Return the [X, Y] coordinate for the center point of the cell that contains the specified text.  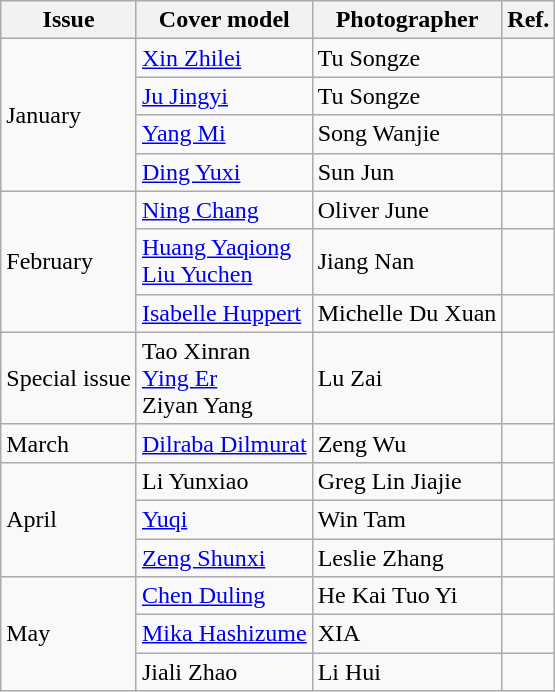
Greg Lin Jiajie [407, 481]
Zeng Shunxi [224, 557]
Ju Jingyi [224, 96]
Leslie Zhang [407, 557]
Issue [69, 20]
Li Yunxiao [224, 481]
Cover model [224, 20]
Mika Hashizume [224, 634]
Photographer [407, 20]
XIA [407, 634]
Yang Mi [224, 134]
April [69, 519]
Jiang Nan [407, 262]
Chen Duling [224, 596]
Ding Yuxi [224, 172]
Tao XinranYing ErZiyan Yang [224, 378]
Ning Chang [224, 210]
Ref. [528, 20]
Oliver June [407, 210]
Song Wanjie [407, 134]
Sun Jun [407, 172]
Michelle Du Xuan [407, 313]
Xin Zhilei [224, 58]
Dilraba Dilmurat [224, 443]
Yuqi [224, 519]
Huang YaqiongLiu Yuchen [224, 262]
May [69, 634]
Jiali Zhao [224, 672]
Isabelle Huppert [224, 313]
Win Tam [407, 519]
January [69, 115]
Lu Zai [407, 378]
Special issue [69, 378]
March [69, 443]
He Kai Tuo Yi [407, 596]
Zeng Wu [407, 443]
Li Hui [407, 672]
February [69, 262]
